Pinpoint the cell where the given text exists, returning its (x, y) midpoint coordinate. 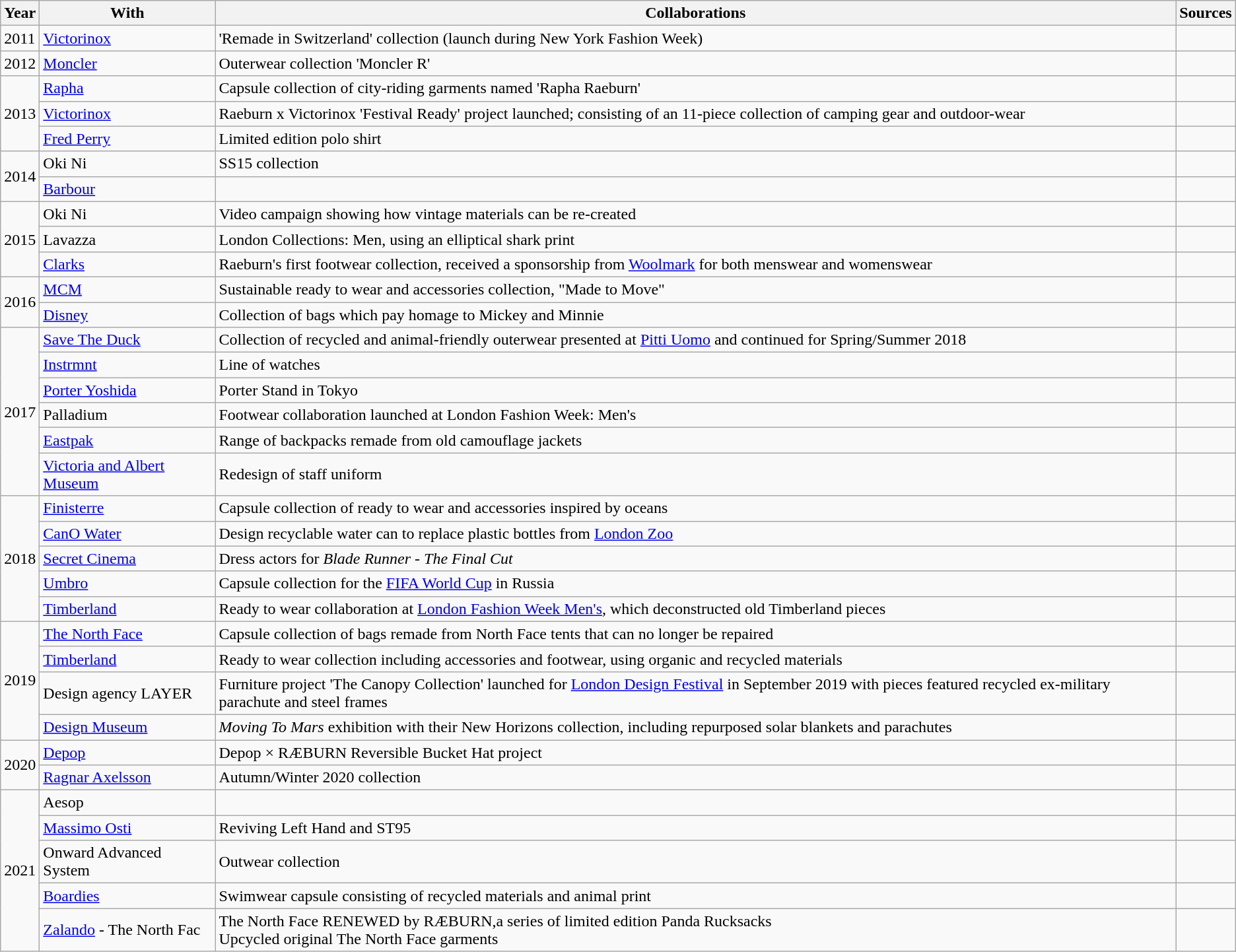
Autumn/Winter 2020 collection (696, 778)
The North Face (127, 634)
'Remade in Switzerland' collection (launch during New York Fashion Week) (696, 38)
Onward Advanced System (127, 862)
Design Museum (127, 727)
2013 (20, 114)
Disney (127, 315)
Victoria and Albert Museum (127, 474)
Capsule collection of ready to wear and accessories inspired by oceans (696, 508)
Instrmnt (127, 365)
2014 (20, 176)
Porter Stand in Tokyo (696, 390)
Collaborations (696, 13)
Design recyclable water can to replace plastic bottles from London Zoo (696, 533)
Depop (127, 752)
Moncler (127, 63)
Reviving Left Hand and ST95 (696, 828)
Aesop (127, 803)
Raeburn x Victorinox 'Festival Ready' project launched; consisting of an 11-piece collection of camping gear and outdoor-wear (696, 114)
Fred Perry (127, 139)
2012 (20, 63)
Rapha (127, 88)
Year (20, 13)
2011 (20, 38)
Footwear collaboration launched at London Fashion Week: Men's (696, 415)
Outerwear collection 'Moncler R' (696, 63)
Depop × RÆBURN Reversible Bucket Hat project (696, 752)
Line of watches (696, 365)
Ready to wear collection including accessories and footwear, using organic and recycled materials (696, 659)
Swimwear capsule consisting of recycled materials and animal print (696, 896)
Range of backpacks remade from old camouflage jackets (696, 440)
Capsule collection of city-riding garments named 'Rapha Raeburn' (696, 88)
London Collections: Men, using an elliptical shark print (696, 239)
Capsule collection for the FIFA World Cup in Russia (696, 584)
With (127, 13)
Finisterre (127, 508)
Collection of recycled and animal-friendly outerwear presented at Pitti Uomo and continued for Spring/Summer 2018 (696, 340)
Eastpak (127, 440)
Redesign of staff uniform (696, 474)
Ragnar Axelsson (127, 778)
Lavazza (127, 239)
Zalando - The North Fac (127, 930)
Capsule collection of bags remade from North Face tents that can no longer be repaired (696, 634)
Outwear collection (696, 862)
Dress actors for Blade Runner - The Final Cut (696, 559)
2018 (20, 559)
The North Face RENEWED by RÆBURN,a series of limited edition Panda RucksacksUpcycled original The North Face garments (696, 930)
Umbro (127, 584)
2019 (20, 680)
Sources (1206, 13)
Clarks (127, 264)
Raeburn's first footwear collection, received a sponsorship from Woolmark for both menswear and womenswear (696, 264)
Porter Yoshida (127, 390)
Collection of bags which pay homage to Mickey and Minnie (696, 315)
MCM (127, 289)
2017 (20, 412)
Massimo Osti (127, 828)
Video campaign showing how vintage materials can be re-created (696, 214)
2015 (20, 239)
2016 (20, 302)
Save The Duck (127, 340)
Ready to wear collaboration at London Fashion Week Men's, which deconstructed old Timberland pieces (696, 609)
CanO Water (127, 533)
Boardies (127, 896)
2021 (20, 871)
Sustainable ready to wear and accessories collection, "Made to Move" (696, 289)
SS15 collection (696, 164)
Secret Cinema (127, 559)
Design agency LAYER (127, 693)
Moving To Mars exhibition with their New Horizons collection, including repurposed solar blankets and parachutes (696, 727)
Barbour (127, 189)
2020 (20, 765)
Limited edition polo shirt (696, 139)
Palladium (127, 415)
